Output the [X, Y] coordinate of the center of the cell containing the given text.  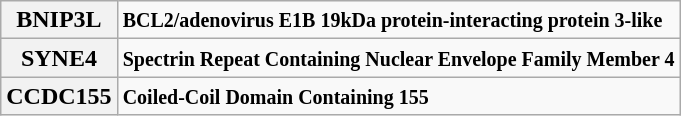
SYNE4 [59, 58]
Spectrin Repeat Containing Nuclear Envelope Family Member 4 [398, 58]
BNIP3L [59, 20]
Coiled-Coil Domain Containing 155 [398, 96]
CCDC155 [59, 96]
BCL2/adenovirus E1B 19kDa protein-interacting protein 3-like [398, 20]
